Output the (x, y) coordinate of the center of the cell containing the given text.  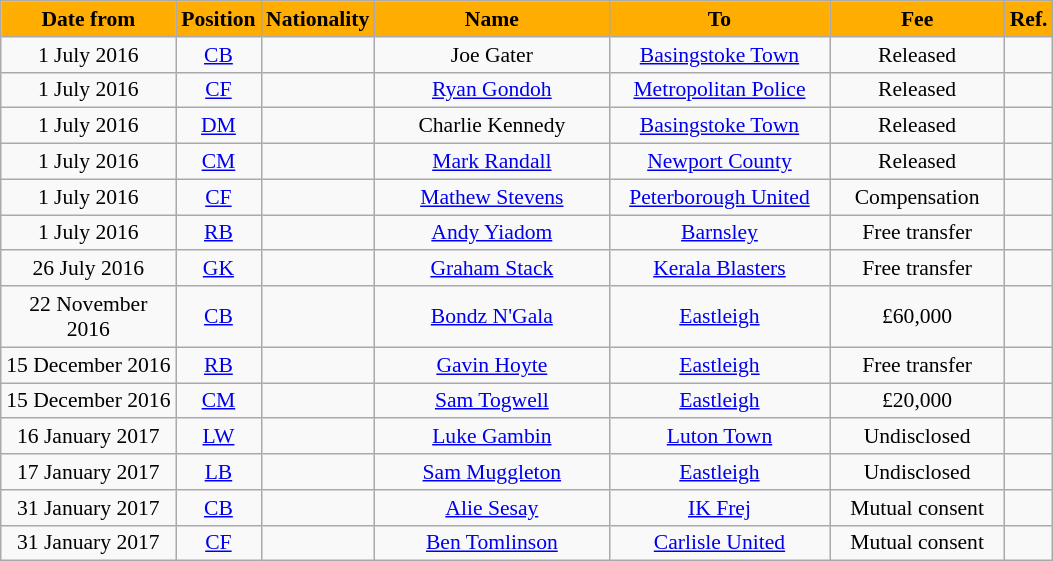
Compensation (918, 197)
Ryan Gondoh (492, 90)
Peterborough United (719, 197)
DM (218, 126)
Bondz N'Gala (492, 316)
LW (218, 437)
Newport County (719, 162)
Graham Stack (492, 269)
26 July 2016 (88, 269)
Andy Yiadom (492, 233)
Ben Tomlinson (492, 543)
Charlie Kennedy (492, 126)
17 January 2017 (88, 472)
Position (218, 19)
LB (218, 472)
16 January 2017 (88, 437)
Sam Muggleton (492, 472)
Barnsley (719, 233)
Mark Randall (492, 162)
Luton Town (719, 437)
Nationality (318, 19)
£20,000 (918, 401)
Metropolitan Police (719, 90)
Joe Gater (492, 55)
Sam Togwell (492, 401)
Luke Gambin (492, 437)
Kerala Blasters (719, 269)
Alie Sesay (492, 508)
Ref. (1029, 19)
Gavin Hoyte (492, 365)
To (719, 19)
Fee (918, 19)
GK (218, 269)
Carlisle United (719, 543)
Date from (88, 19)
IK Frej (719, 508)
£60,000 (918, 316)
22 November 2016 (88, 316)
Name (492, 19)
Mathew Stevens (492, 197)
